Detect which cell encompasses the target text, then output its (X, Y) center coordinate. 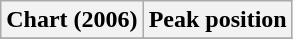
Peak position (218, 20)
Chart (2006) (72, 20)
